Locate the cell with the specified text and output its [x, y] center coordinate. 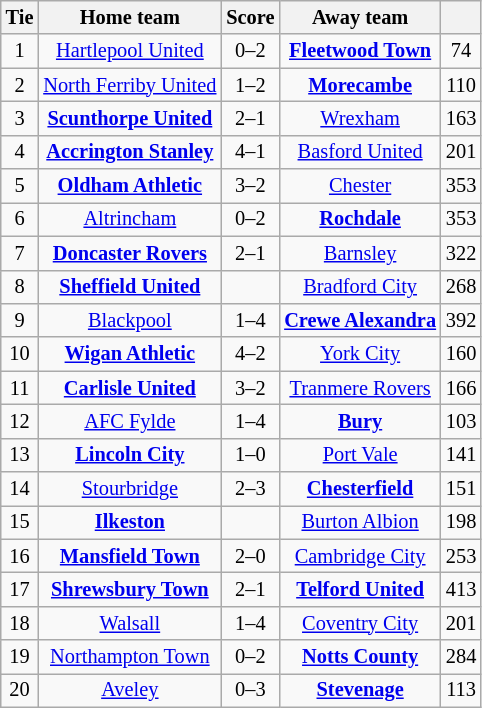
5 [20, 186]
10 [20, 354]
1–0 [250, 455]
Crewe Alexandra [360, 320]
4–1 [250, 152]
253 [461, 556]
11 [20, 388]
Tie [20, 17]
Stourbridge [130, 489]
Sheffield United [130, 287]
12 [20, 421]
Walsall [130, 623]
Lincoln City [130, 455]
Burton Albion [360, 522]
Score [250, 17]
Bradford City [360, 287]
AFC Fylde [130, 421]
Wrexham [360, 118]
Cambridge City [360, 556]
Rochdale [360, 219]
Oldham Athletic [130, 186]
151 [461, 489]
Doncaster Rovers [130, 253]
Accrington Stanley [130, 152]
392 [461, 320]
3 [20, 118]
Aveley [130, 690]
Barnsley [360, 253]
Stevenage [360, 690]
Bury [360, 421]
North Ferriby United [130, 85]
1–2 [250, 85]
413 [461, 589]
160 [461, 354]
14 [20, 489]
0–3 [250, 690]
Telford United [360, 589]
18 [20, 623]
17 [20, 589]
268 [461, 287]
16 [20, 556]
Chester [360, 186]
Port Vale [360, 455]
2–0 [250, 556]
Scunthorpe United [130, 118]
Notts County [360, 657]
Shrewsbury Town [130, 589]
4–2 [250, 354]
141 [461, 455]
6 [20, 219]
Coventry City [360, 623]
322 [461, 253]
Away team [360, 17]
Blackpool [130, 320]
Home team [130, 17]
Tranmere Rovers [360, 388]
Wigan Athletic [130, 354]
Chesterfield [360, 489]
1 [20, 51]
198 [461, 522]
8 [20, 287]
Fleetwood Town [360, 51]
Morecambe [360, 85]
Northampton Town [130, 657]
110 [461, 85]
Carlisle United [130, 388]
4 [20, 152]
284 [461, 657]
2 [20, 85]
19 [20, 657]
166 [461, 388]
74 [461, 51]
15 [20, 522]
Altrincham [130, 219]
2–3 [250, 489]
103 [461, 421]
York City [360, 354]
Mansfield Town [130, 556]
Basford United [360, 152]
13 [20, 455]
163 [461, 118]
Hartlepool United [130, 51]
20 [20, 690]
Ilkeston [130, 522]
113 [461, 690]
9 [20, 320]
7 [20, 253]
